Identify which cell holds the provided text, then report its [X, Y] central coordinate. 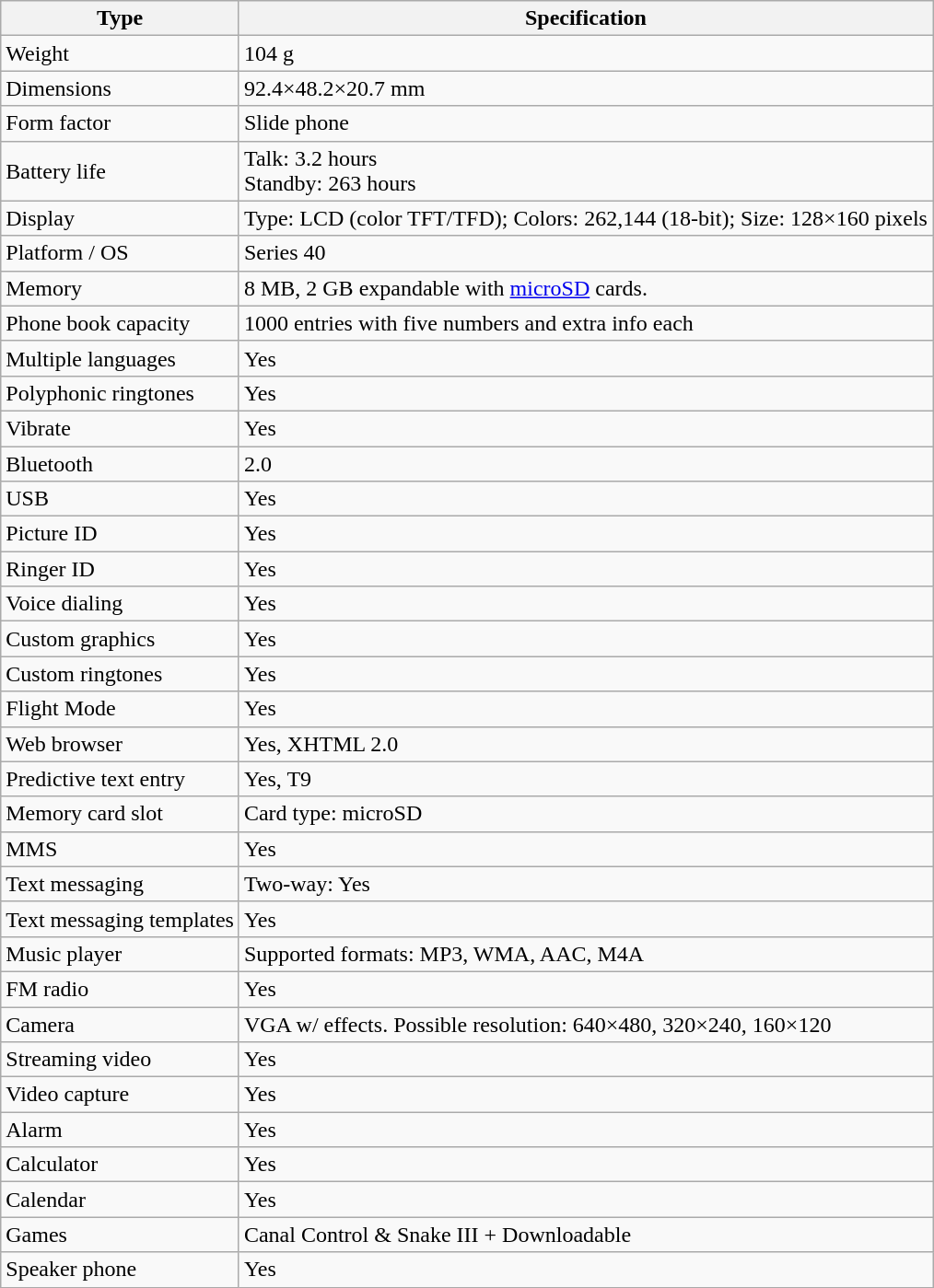
Vibrate [120, 428]
Ringer ID [120, 569]
USB [120, 499]
1000 entries with five numbers and extra info each [586, 323]
Speaker phone [120, 1270]
Memory card slot [120, 814]
Canal Control & Snake III + Downloadable [586, 1235]
Games [120, 1235]
Type [120, 18]
Supported formats: MP3, WMA, AAC, M4A [586, 954]
Predictive text entry [120, 779]
Flight Mode [120, 709]
Memory [120, 288]
Picture ID [120, 534]
Phone book capacity [120, 323]
Two-way: Yes [586, 884]
Yes, T9 [586, 779]
Calendar [120, 1200]
Talk: 3.2 hoursStandby: 263 hours [586, 171]
2.0 [586, 463]
Video capture [120, 1095]
Battery life [120, 171]
VGA w/ effects. Possible resolution: 640×480, 320×240, 160×120 [586, 1025]
Display [120, 218]
Specification [586, 18]
Custom graphics [120, 639]
Voice dialing [120, 604]
Multiple languages [120, 358]
Series 40 [586, 253]
Bluetooth [120, 463]
Streaming video [120, 1060]
Dimensions [120, 88]
Custom ringtones [120, 674]
Weight [120, 53]
Calculator [120, 1165]
Card type: microSD [586, 814]
Platform / OS [120, 253]
Polyphonic ringtones [120, 393]
104 g [586, 53]
8 MB, 2 GB expandable with microSD cards. [586, 288]
Music player [120, 954]
Camera [120, 1025]
92.4×48.2×20.7 mm [586, 88]
Yes, XHTML 2.0 [586, 744]
Text messaging templates [120, 919]
Web browser [120, 744]
MMS [120, 849]
FM radio [120, 989]
Text messaging [120, 884]
Alarm [120, 1130]
Type: LCD (color TFT/TFD); Colors: 262,144 (18-bit); Size: 128×160 pixels [586, 218]
Form factor [120, 123]
Slide phone [586, 123]
